Provide the [X, Y] coordinate of the cell's center where the given text is located.  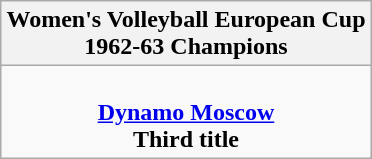
Dynamo Moscow Third title [186, 112]
Women's Volleyball European Cup 1962-63 Champions [186, 34]
